From the cell containing the given text, extract its center point as [x, y] coordinate. 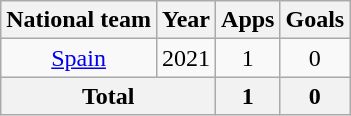
Spain [79, 58]
National team [79, 20]
Year [186, 20]
Apps [248, 20]
Goals [315, 20]
Total [108, 96]
2021 [186, 58]
